Return the [x, y] coordinate for the center point of the cell that contains the specified text.  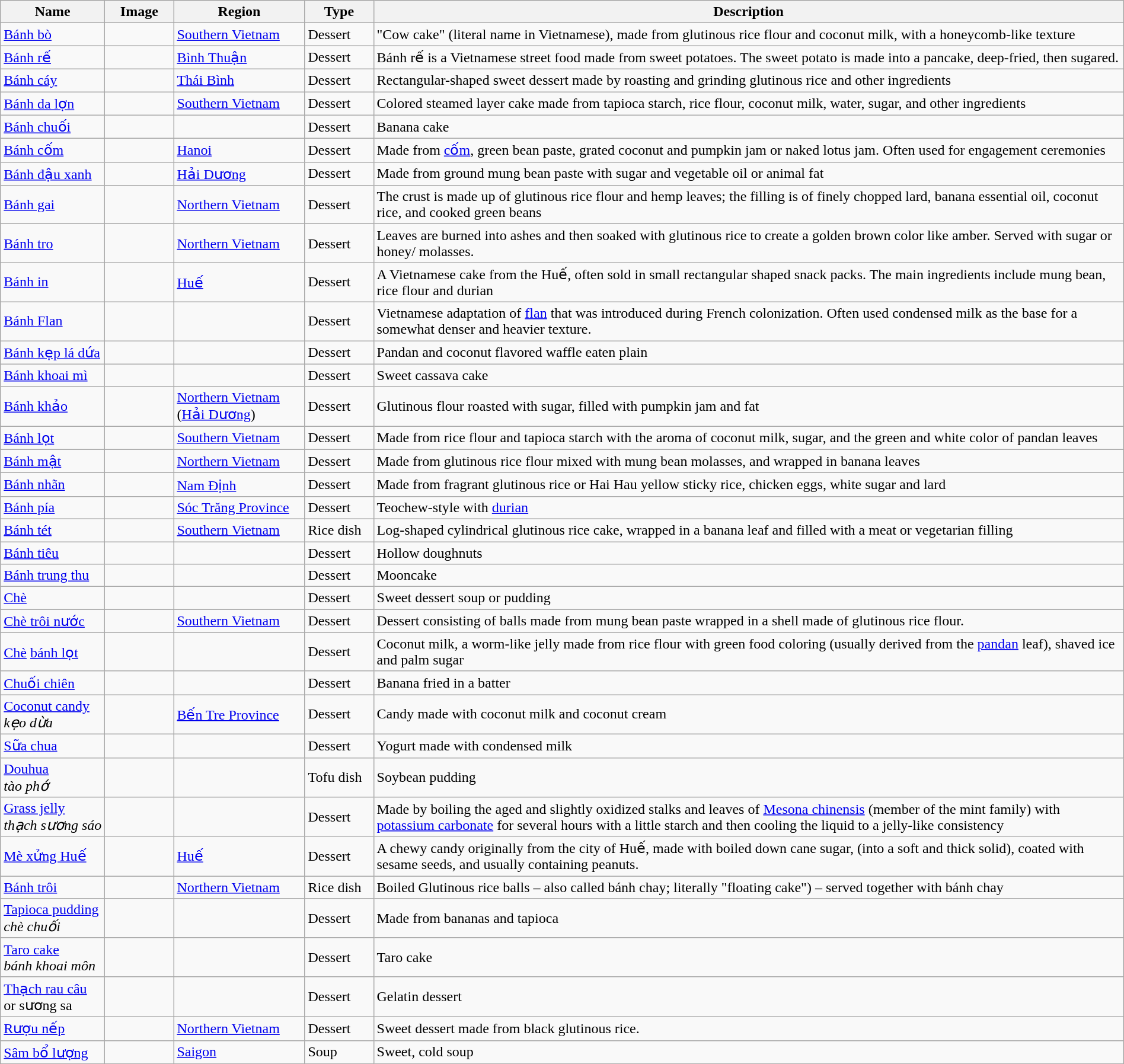
Teochew-style with durian [748, 507]
Image [139, 12]
Soybean pudding [748, 778]
Banana cake [748, 127]
Grass jellythạch sương sáo [53, 817]
Sweet cassava cake [748, 375]
Bánh in [53, 282]
Chè bánh lọt [53, 652]
Coconut milk, a worm-like jelly made from rice flour with green food coloring (usually derived from the pandan leaf), shaved ice and palm sugar [748, 652]
Sweet dessert made from black glutinous rice. [748, 1028]
Bình Thuận [240, 57]
Bánh cốm [53, 151]
Bánh tét [53, 530]
Rượu nếp [53, 1028]
Hải Dương [240, 174]
Bánh trung thu [53, 576]
Log-shaped cylindrical glutinous rice cake, wrapped in a banana leaf and filled with a meat or vegetarian filling [748, 530]
Bánh cáy [53, 80]
Bánh chuối [53, 127]
Tapioca puddingchè chuối [53, 919]
Leaves are burned into ashes and then soaked with glutinous rice to create a golden brown color like amber. Served with sugar or honey/ molasses. [748, 243]
Yogurt made with condensed milk [748, 746]
Sweet, cold soup [748, 1052]
Tofu dish [339, 778]
Soup [339, 1052]
Chè [53, 598]
Chuối chiên [53, 683]
Sữa chua [53, 746]
Bánh da lợn [53, 103]
Rectangular-shaped sweet dessert made by roasting and grinding glutinous rice and other ingredients [748, 80]
Bánh Flan [53, 321]
Made from ground mung bean paste with sugar and vegetable oil or animal fat [748, 174]
Nam Định [240, 485]
Banana fried in a batter [748, 683]
Taro cakebánh khoai môn [53, 957]
Name [53, 12]
Region [240, 12]
Bánh rế is a Vietnamese street food made from sweet potatoes. The sweet potato is made into a pancake, deep-fried, then sugared. [748, 57]
Bánh gai [53, 205]
Made from fragrant glutinous rice or Hai Hau yellow sticky rice, chicken eggs, white sugar and lard [748, 485]
Coconut candykẹo dừa [53, 715]
Pandan and coconut flavored waffle eaten plain [748, 352]
Bánh khảo [53, 407]
Thái Bình [240, 80]
Bánh kẹp lá dứa [53, 352]
Douhuatào phớ [53, 778]
Northern Vietnam (Hải Dương) [240, 407]
A Vietnamese cake from the Huế, often sold in small rectangular shaped snack packs. The main ingredients include mung bean, rice flour and durian [748, 282]
Bến Tre Province [240, 715]
Thạch rau câu or sương sa [53, 996]
Bánh pía [53, 507]
Bánh mật [53, 461]
Type [339, 12]
Made from cốm, green bean paste, grated coconut and pumpkin jam or naked lotus jam. Often used for engagement ceremonies [748, 151]
Saigon [240, 1052]
Colored steamed layer cake made from tapioca starch, rice flour, coconut milk, water, sugar, and other ingredients [748, 103]
Bánh tro [53, 243]
Dessert consisting of balls made from mung bean paste wrapped in a shell made of glutinous rice flour. [748, 621]
Bánh bò [53, 34]
Bánh tiêu [53, 553]
Sóc Trăng Province [240, 507]
Bánh nhãn [53, 485]
Sâm bổ lượng [53, 1052]
Glutinous flour roasted with sugar, filled with pumpkin jam and fat [748, 407]
Boiled Glutinous rice balls – also called bánh chay; literally "floating cake") – served together with bánh chay [748, 887]
Candy made with coconut milk and coconut cream [748, 715]
Description [748, 12]
Gelatin dessert [748, 996]
Made from glutinous rice flour mixed with mung bean molasses, and wrapped in banana leaves [748, 461]
Bánh lọt [53, 438]
Mooncake [748, 576]
Bánh rế [53, 57]
"Cow cake" (literal name in Vietnamese), made from glutinous rice flour and coconut milk, with a honeycomb-like texture [748, 34]
Bánh đậu xanh [53, 174]
Bánh trôi [53, 887]
Hollow doughnuts [748, 553]
Bánh khoai mì [53, 375]
Made from bananas and tapioca [748, 919]
Chè trôi nước [53, 621]
Made from rice flour and tapioca starch with the aroma of coconut milk, sugar, and the green and white color of pandan leaves [748, 438]
Sweet dessert soup or pudding [748, 598]
Taro cake [748, 957]
Hanoi [240, 151]
Mè xửng Huế [53, 856]
